Output the [X, Y] coordinate of the center of the cell containing the given text.  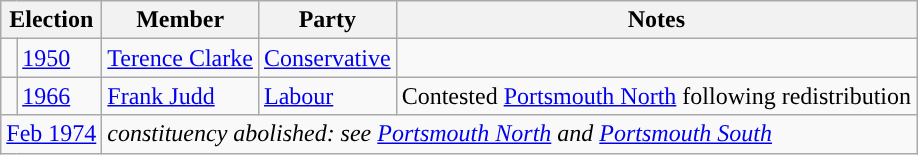
Contested Portsmouth North following redistribution [656, 96]
Election [52, 20]
Terence Clarke [180, 58]
1966 [60, 96]
Feb 1974 [52, 134]
Conservative [327, 58]
Notes [656, 20]
1950 [60, 58]
Member [180, 20]
Frank Judd [180, 96]
constituency abolished: see Portsmouth North and Portsmouth South [510, 134]
Party [327, 20]
Labour [327, 96]
